Pinpoint the cell where the given text exists, returning its [x, y] midpoint coordinate. 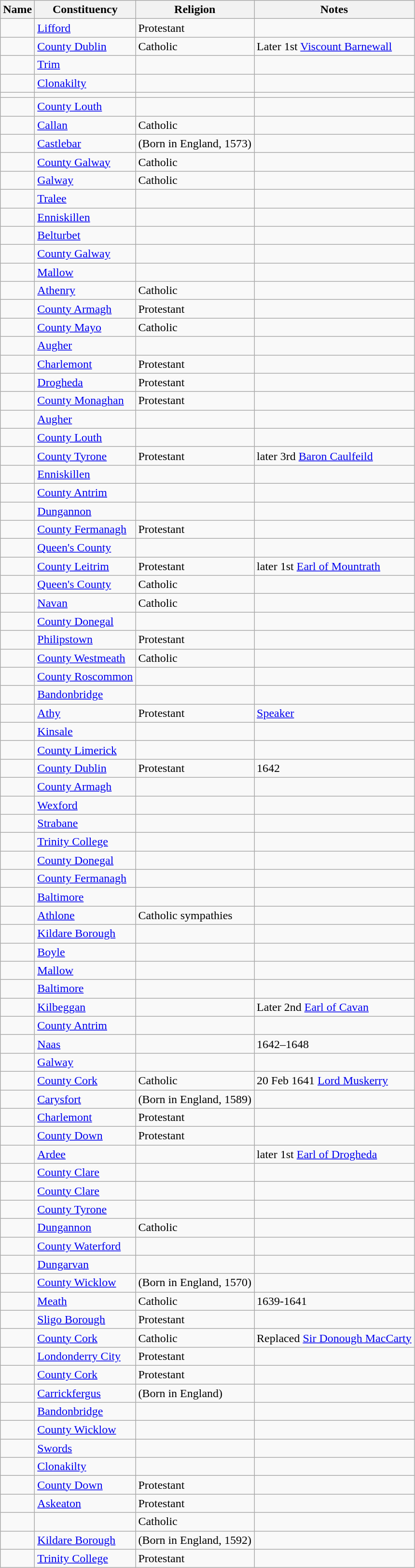
1642–1648 [334, 1044]
Speaker [334, 713]
Naas [85, 1044]
Tralee [85, 198]
later 3rd Baron Caulfeild [334, 456]
Later 1st Viscount Barnewall [334, 46]
Constituency [85, 10]
Castlebar [85, 143]
Athenry [85, 291]
(Born in England, 1589) [195, 1099]
Lifford [85, 28]
Londonderry City [85, 1356]
1642 [334, 768]
(Born in England, 1570) [195, 1283]
County Monaghan [85, 401]
Wexford [85, 805]
Strabane [85, 824]
Notes [334, 10]
later 1st Earl of Mountrath [334, 566]
Later 2nd Earl of Cavan [334, 1007]
1639-1641 [334, 1301]
(Born in England) [195, 1393]
County Limerick [85, 750]
Callan [85, 125]
Catholic sympathies [195, 915]
later 1st Earl of Drogheda [334, 1154]
20 Feb 1641 Lord Muskerry [334, 1080]
Kinsale [85, 731]
County Roscommon [85, 676]
Drogheda [85, 382]
Navan [85, 603]
Replaced Sir Donough MacCarty [334, 1338]
Athy [85, 713]
County Leitrim [85, 566]
Carrickfergus [85, 1393]
Swords [85, 1448]
County Mayo [85, 327]
(Born in England, 1573) [195, 143]
(Born in England, 1592) [195, 1540]
Trim [85, 65]
Religion [195, 10]
Belturbet [85, 236]
Meath [85, 1301]
Sligo Borough [85, 1319]
Dungarvan [85, 1264]
Boyle [85, 952]
Athlone [85, 915]
Philipstown [85, 640]
Carysfort [85, 1099]
Kilbeggan [85, 1007]
Name [17, 10]
County Westmeath [85, 658]
County Waterford [85, 1246]
Ardee [85, 1154]
Askeaton [85, 1503]
